Detect which cell encompasses the target text, then output its [X, Y] center coordinate. 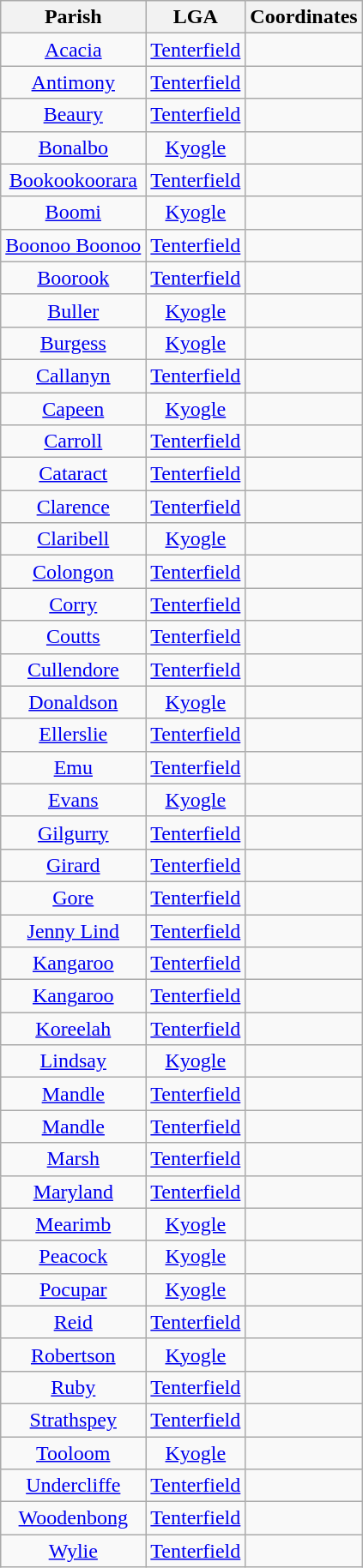
Ellerslie [74, 735]
Carroll [74, 442]
Corry [74, 604]
Cataract [74, 474]
Gilgurry [74, 832]
Maryland [74, 1192]
Ruby [74, 1387]
Claribell [74, 539]
Burgess [74, 343]
Callanyn [74, 375]
Antimony [74, 82]
LGA [196, 17]
Bookookoorara [74, 180]
Reid [74, 1322]
Cullendore [74, 670]
Donaldson [74, 702]
Acacia [74, 50]
Tooloom [74, 1453]
Colongon [74, 572]
Robertson [74, 1355]
Boorook [74, 278]
Lindsay [74, 1061]
Evans [74, 800]
Beaury [74, 115]
Peacock [74, 1257]
Wylie [74, 1551]
Coordinates [304, 17]
Bonalbo [74, 147]
Gore [74, 898]
Strathspey [74, 1420]
Boonoo Boonoo [74, 245]
Marsh [74, 1159]
Boomi [74, 213]
Pocupar [74, 1289]
Undercliffe [74, 1486]
Clarence [74, 507]
Buller [74, 310]
Koreelah [74, 1029]
Capeen [74, 409]
Girard [74, 865]
Coutts [74, 637]
Parish [74, 17]
Jenny Lind [74, 930]
Woodenbong [74, 1518]
Mearimb [74, 1224]
Emu [74, 767]
